Find where the given text appears and provide that cell's center as (x, y) coordinate. 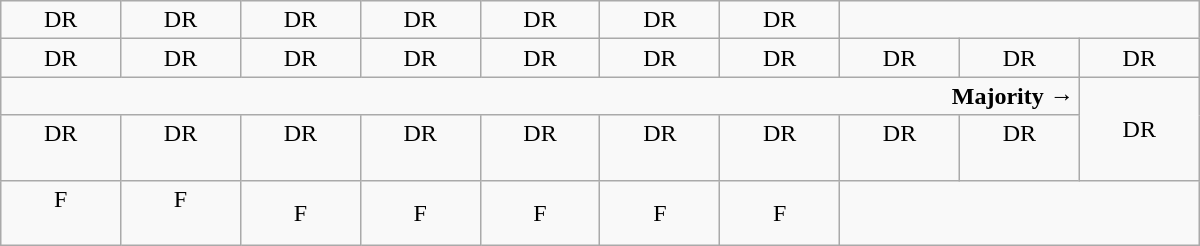
Majority → (540, 96)
